Output the [X, Y] coordinate of the center of the cell containing the given text.  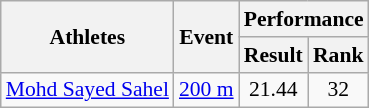
Event [206, 36]
21.44 [274, 90]
Result [274, 55]
200 m [206, 90]
32 [338, 90]
Rank [338, 55]
Athletes [88, 36]
Performance [304, 19]
Mohd Sayed Sahel [88, 90]
